Extract the [x, y] coordinate from the center of the cell holding the provided text.  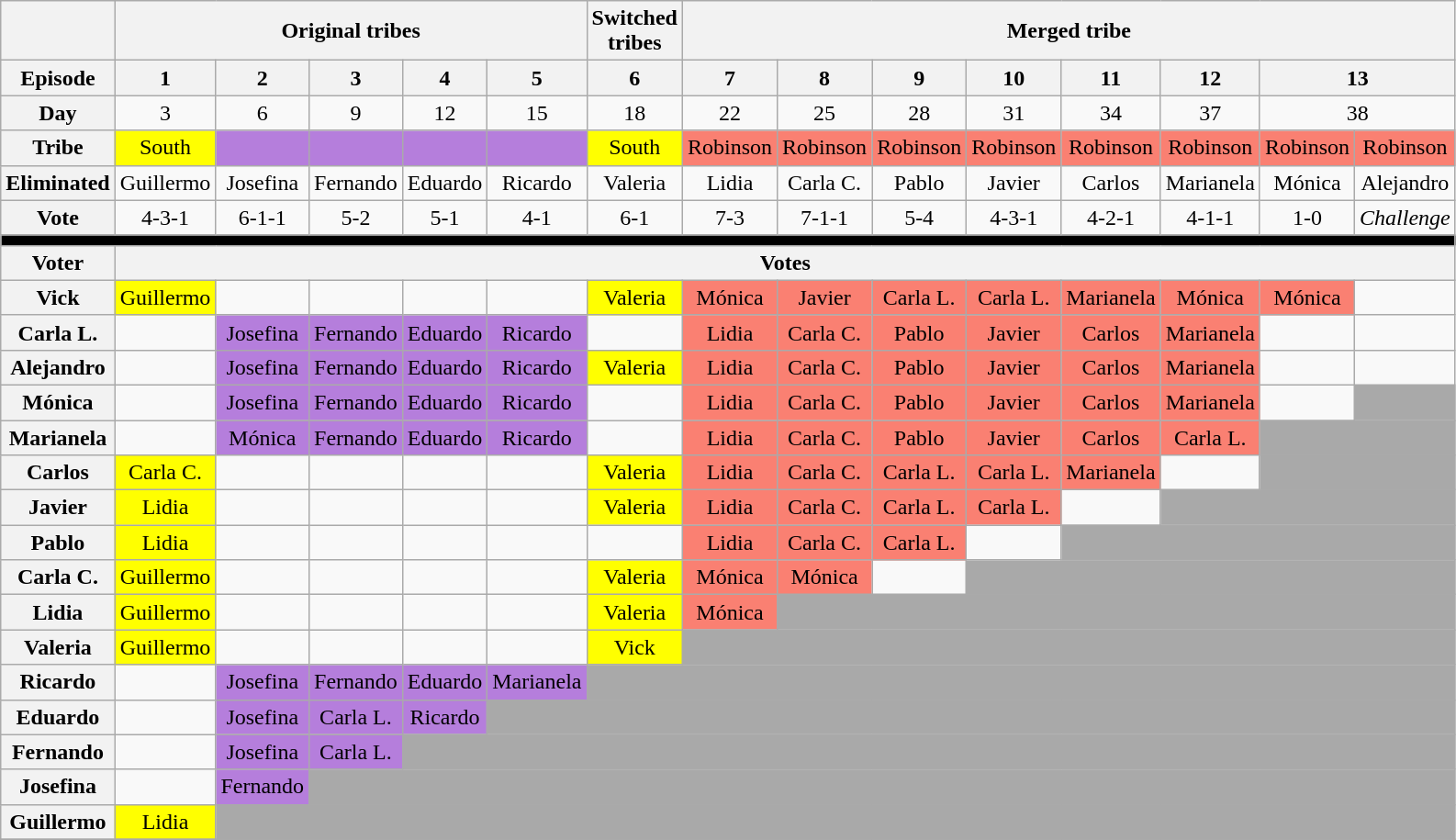
38 [1357, 113]
7-3 [729, 218]
Votes [785, 263]
Episode [58, 78]
37 [1210, 113]
Merged tribe [1069, 31]
6-1-1 [263, 218]
4-1 [537, 218]
28 [920, 113]
6-1 [634, 218]
34 [1111, 113]
Eliminated [58, 183]
13 [1357, 78]
31 [1014, 113]
4-2-1 [1111, 218]
5-1 [444, 218]
11 [1111, 78]
10 [1014, 78]
Challenge [1406, 218]
22 [729, 113]
Day [58, 113]
25 [824, 113]
1-0 [1307, 218]
Vote [58, 218]
1 [165, 78]
5-4 [920, 218]
5-2 [356, 218]
7-1-1 [824, 218]
18 [634, 113]
8 [824, 78]
4 [444, 78]
Switchedtribes [634, 31]
5 [537, 78]
2 [263, 78]
15 [537, 113]
7 [729, 78]
Original tribes [351, 31]
Voter [58, 263]
Tribe [58, 148]
4-1-1 [1210, 218]
